Capture the cell that displays the provided text and extract its [x, y] central coordinate. 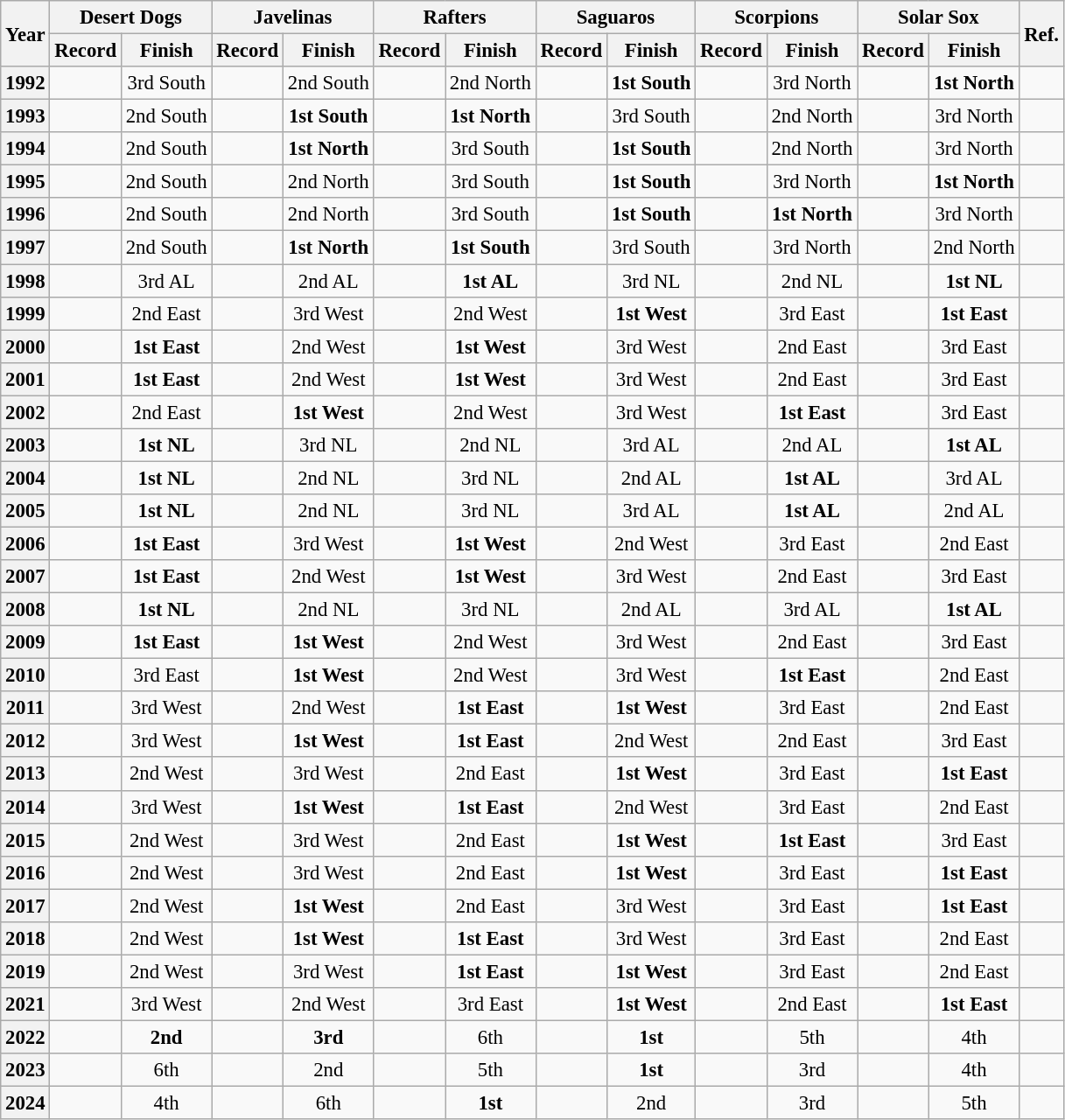
2004 [25, 478]
2019 [25, 971]
Javelinas [292, 17]
1997 [25, 248]
Rafters [455, 17]
2021 [25, 1004]
Scorpions [777, 17]
2007 [25, 577]
1998 [25, 281]
2001 [25, 379]
2016 [25, 872]
2012 [25, 741]
2023 [25, 1070]
2011 [25, 708]
2015 [25, 840]
1993 [25, 116]
1996 [25, 214]
2005 [25, 511]
2013 [25, 774]
1999 [25, 313]
1995 [25, 182]
Ref. [1041, 33]
2002 [25, 412]
Solar Sox [938, 17]
2009 [25, 642]
2006 [25, 543]
2024 [25, 1103]
1994 [25, 149]
2018 [25, 939]
Saguaros [616, 17]
2014 [25, 807]
Desert Dogs [131, 17]
2008 [25, 610]
Year [25, 33]
2022 [25, 1037]
2017 [25, 906]
2000 [25, 346]
1992 [25, 83]
2010 [25, 675]
2003 [25, 445]
